From the cell containing the given text, extract its center point as (x, y) coordinate. 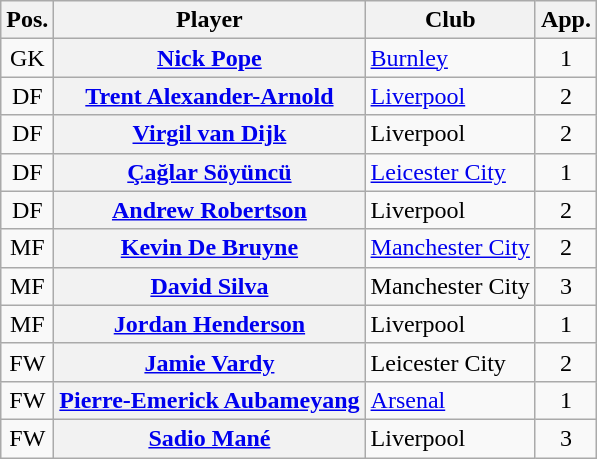
Club (450, 20)
Sadio Mané (210, 438)
Arsenal (450, 400)
Jordan Henderson (210, 324)
Trent Alexander-Arnold (210, 96)
Çağlar Söyüncü (210, 172)
Pos. (28, 20)
GK (28, 58)
Nick Pope (210, 58)
Burnley (450, 58)
Andrew Robertson (210, 210)
Kevin De Bruyne (210, 248)
Virgil van Dijk (210, 134)
Jamie Vardy (210, 362)
App. (566, 20)
Pierre-Emerick Aubameyang (210, 400)
David Silva (210, 286)
Player (210, 20)
